Determine the (x, y) coordinate at the center of the cell enclosing the given text.  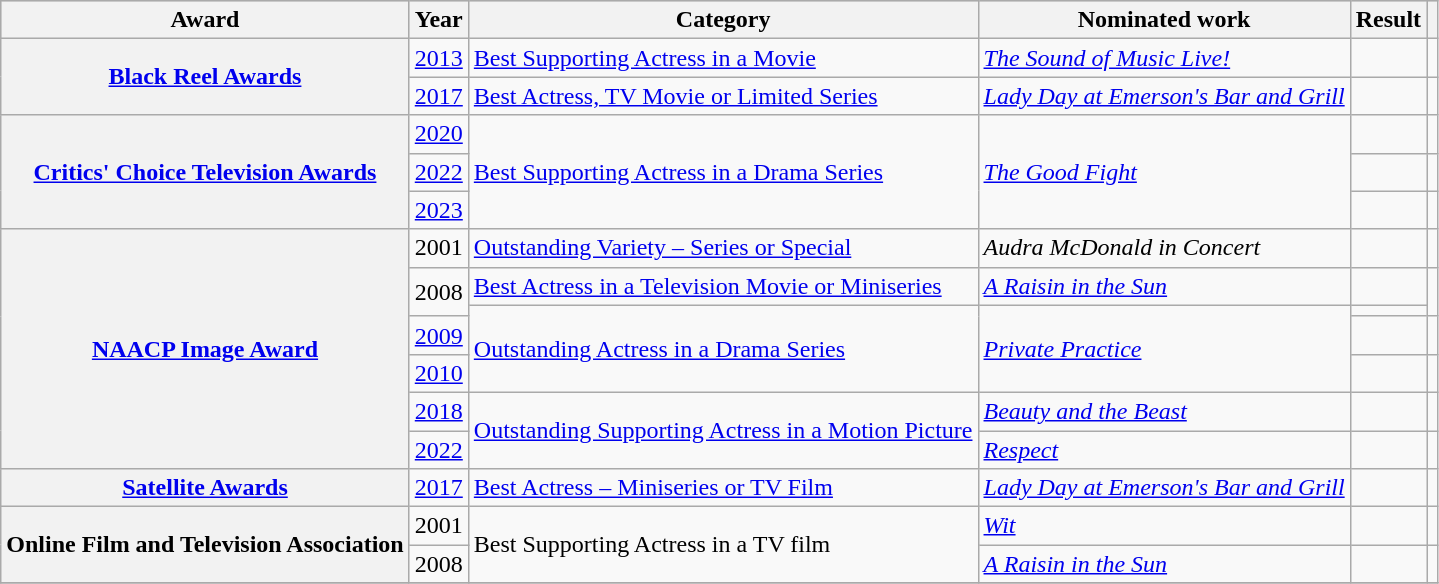
Best Supporting Actress in a Drama Series (723, 172)
Result (1388, 20)
Best Supporting Actress in a TV film (723, 545)
2009 (438, 335)
Best Actress in a Television Movie or Miniseries (723, 286)
Critics' Choice Television Awards (205, 172)
Wit (1164, 526)
Nominated work (1164, 20)
Year (438, 20)
2020 (438, 134)
Best Actress, TV Movie or Limited Series (723, 96)
Private Practice (1164, 348)
Audra McDonald in Concert (1164, 248)
2013 (438, 58)
Best Supporting Actress in a Movie (723, 58)
Outstanding Supporting Actress in a Motion Picture (723, 430)
Beauty and the Beast (1164, 411)
Award (205, 20)
Online Film and Television Association (205, 545)
The Good Fight (1164, 172)
Outstanding Actress in a Drama Series (723, 348)
2018 (438, 411)
Category (723, 20)
The Sound of Music Live! (1164, 58)
Satellite Awards (205, 488)
Outstanding Variety – Series or Special (723, 248)
Black Reel Awards (205, 77)
2023 (438, 210)
2010 (438, 373)
NAACP Image Award (205, 348)
Best Actress – Miniseries or TV Film (723, 488)
Respect (1164, 449)
